For the text-containing cell, return its midpoint in [X, Y] coordinate format. 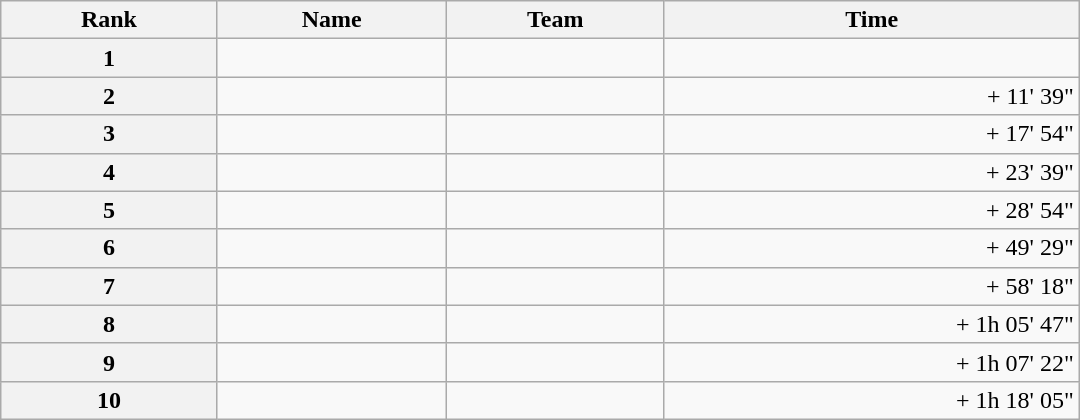
6 [109, 248]
Team [555, 20]
10 [109, 400]
+ 1h 05' 47" [872, 324]
3 [109, 134]
2 [109, 96]
+ 28' 54" [872, 210]
7 [109, 286]
Name [332, 20]
+ 1h 18' 05" [872, 400]
4 [109, 172]
9 [109, 362]
+ 1h 07' 22" [872, 362]
5 [109, 210]
+ 23' 39" [872, 172]
8 [109, 324]
+ 17' 54" [872, 134]
1 [109, 58]
+ 58' 18" [872, 286]
Time [872, 20]
Rank [109, 20]
+ 49' 29" [872, 248]
+ 11' 39" [872, 96]
